For the text-containing cell, return its midpoint in [X, Y] coordinate format. 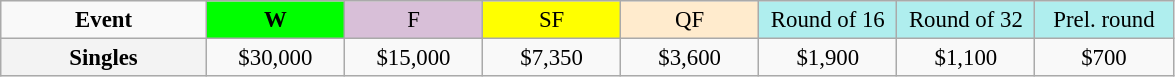
SF [552, 20]
F [413, 20]
QF [690, 20]
$1,100 [966, 58]
$700 [1104, 58]
Round of 16 [828, 20]
Round of 32 [966, 20]
Singles [104, 58]
Prel. round [1104, 20]
$30,000 [275, 58]
W [275, 20]
$3,600 [690, 58]
$15,000 [413, 58]
$7,350 [552, 58]
$1,900 [828, 58]
Event [104, 20]
